Return the (x, y) coordinate for the center point of the cell that contains the specified text.  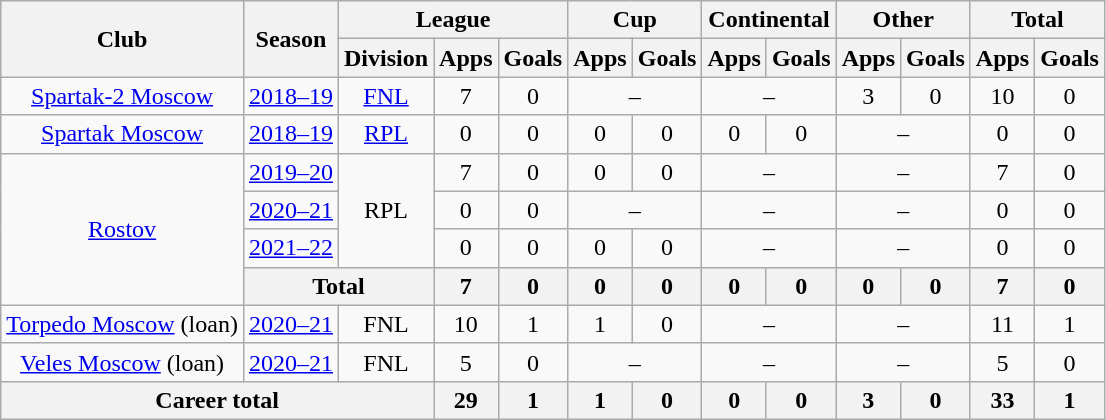
Spartak-2 Moscow (122, 96)
League (452, 20)
Continental (769, 20)
Cup (635, 20)
Rostov (122, 229)
Club (122, 39)
Career total (218, 400)
11 (1002, 324)
Spartak Moscow (122, 134)
Torpedo Moscow (loan) (122, 324)
33 (1002, 400)
Veles Moscow (loan) (122, 362)
2021–22 (290, 248)
29 (466, 400)
2019–20 (290, 172)
Other (903, 20)
Season (290, 39)
Division (386, 58)
